Locate the cell with the specified text and output its (x, y) center coordinate. 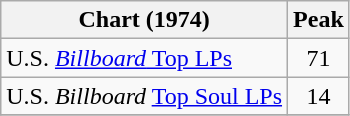
U.S. Billboard Top Soul LPs (144, 96)
Chart (1974) (144, 20)
71 (319, 58)
Peak (319, 20)
14 (319, 96)
U.S. Billboard Top LPs (144, 58)
